Return the [x, y] coordinate for the center point of the cell that contains the specified text.  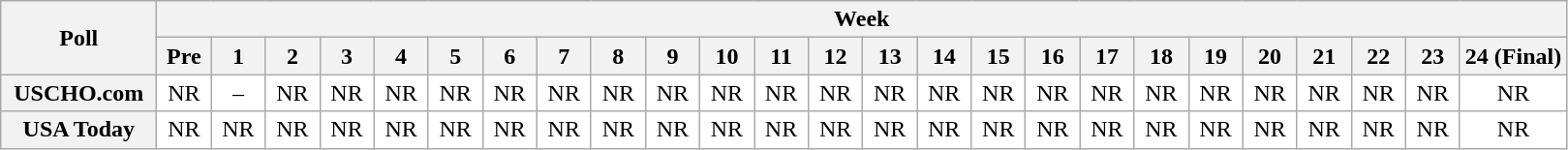
1 [238, 56]
4 [401, 56]
24 (Final) [1513, 56]
16 [1053, 56]
Poll [79, 38]
12 [836, 56]
17 [1107, 56]
23 [1432, 56]
USCHO.com [79, 93]
11 [781, 56]
15 [999, 56]
20 [1270, 56]
8 [618, 56]
3 [347, 56]
2 [292, 56]
Week [862, 19]
5 [455, 56]
10 [726, 56]
6 [509, 56]
13 [890, 56]
21 [1324, 56]
9 [672, 56]
22 [1378, 56]
7 [564, 56]
14 [944, 56]
18 [1161, 56]
19 [1215, 56]
USA Today [79, 130]
– [238, 93]
Pre [184, 56]
